Find where the given text appears and provide that cell's center as [x, y] coordinate. 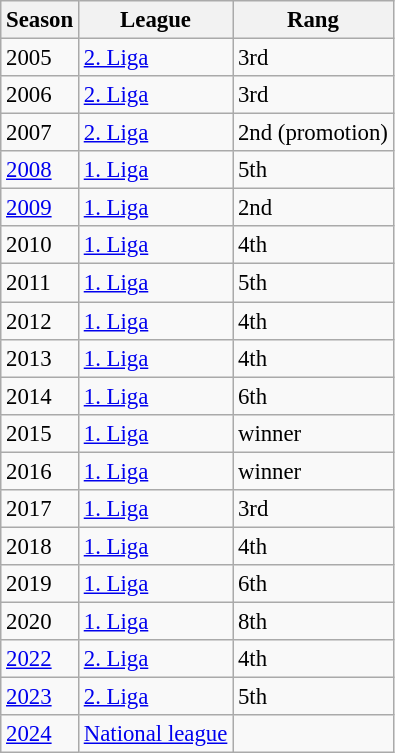
2023 [40, 697]
2011 [40, 283]
2005 [40, 58]
2019 [40, 584]
2008 [40, 170]
2009 [40, 208]
2017 [40, 509]
2013 [40, 358]
Rang [314, 20]
National league [155, 734]
2014 [40, 396]
League [155, 20]
2006 [40, 95]
2007 [40, 133]
2022 [40, 659]
Season [40, 20]
2024 [40, 734]
2015 [40, 433]
2018 [40, 546]
2nd [314, 208]
2nd (promotion) [314, 133]
2010 [40, 245]
2020 [40, 621]
8th [314, 621]
2012 [40, 321]
2016 [40, 471]
